Provide the [x, y] coordinate of the cell's center where the given text is located.  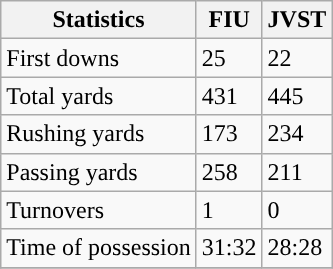
445 [297, 96]
431 [229, 96]
31:32 [229, 248]
FIU [229, 20]
211 [297, 172]
234 [297, 134]
JVST [297, 20]
Time of possession [99, 248]
258 [229, 172]
0 [297, 210]
1 [229, 210]
Passing yards [99, 172]
Turnovers [99, 210]
25 [229, 58]
Rushing yards [99, 134]
22 [297, 58]
First downs [99, 58]
173 [229, 134]
Total yards [99, 96]
28:28 [297, 248]
Statistics [99, 20]
